Pinpoint the cell where the given text exists, returning its (X, Y) midpoint coordinate. 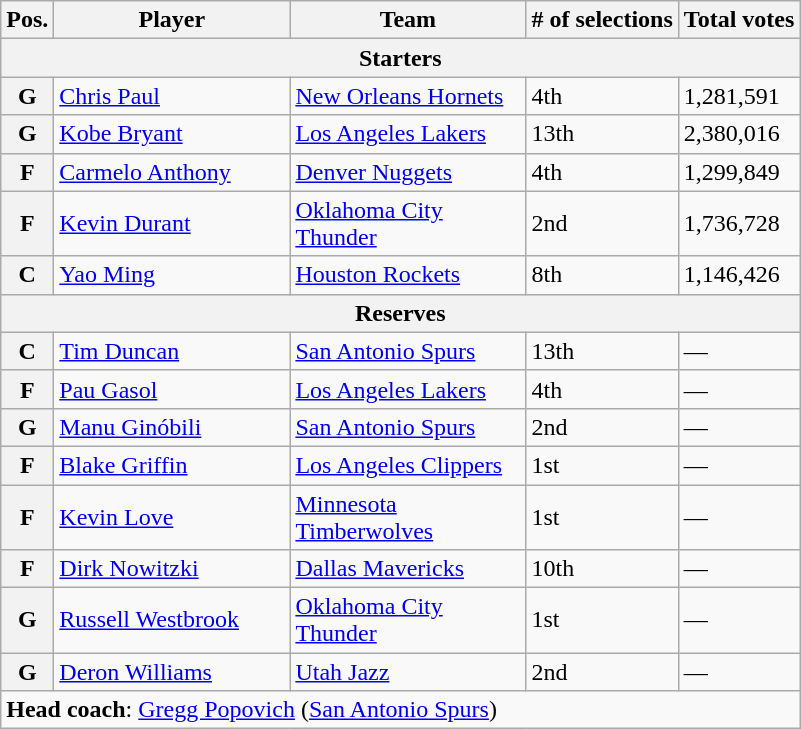
Russell Westbrook (172, 620)
Tim Duncan (172, 351)
Los Angeles Clippers (408, 465)
Player (172, 20)
Head coach: Gregg Popovich (San Antonio Spurs) (400, 710)
1,281,591 (739, 96)
Yao Ming (172, 275)
Chris Paul (172, 96)
Minnesota Timberwolves (408, 516)
Dirk Nowitzki (172, 569)
Kevin Love (172, 516)
Deron Williams (172, 672)
Kevin Durant (172, 224)
# of selections (602, 20)
Utah Jazz (408, 672)
Denver Nuggets (408, 172)
8th (602, 275)
1,146,426 (739, 275)
10th (602, 569)
Blake Griffin (172, 465)
1,736,728 (739, 224)
Houston Rockets (408, 275)
Team (408, 20)
Kobe Bryant (172, 134)
Manu Ginóbili (172, 427)
Pau Gasol (172, 389)
Total votes (739, 20)
Carmelo Anthony (172, 172)
Pos. (28, 20)
New Orleans Hornets (408, 96)
1,299,849 (739, 172)
2,380,016 (739, 134)
Starters (400, 58)
Dallas Mavericks (408, 569)
Reserves (400, 313)
